Locate the cell with the specified text and output its [x, y] center coordinate. 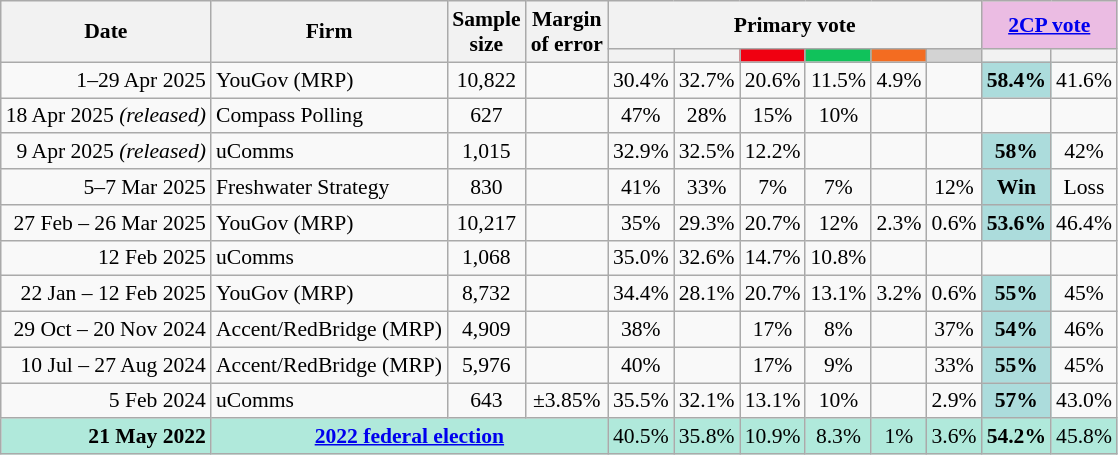
29 Oct – 20 Nov 2024 [106, 330]
40% [641, 365]
58.4% [1016, 80]
9% [838, 365]
±3.85% [567, 401]
42% [1084, 152]
46.4% [1084, 223]
10.8% [838, 258]
34.4% [641, 294]
2.9% [954, 401]
1,015 [486, 152]
32.6% [707, 258]
8.3% [838, 437]
32.9% [641, 152]
30.4% [641, 80]
Loss [1084, 187]
35% [641, 223]
8% [838, 330]
15% [773, 116]
Freshwater Strategy [329, 187]
Win [1016, 187]
3.2% [898, 294]
28.1% [707, 294]
Samplesize [486, 32]
11.5% [838, 80]
4,909 [486, 330]
9 Apr 2025 (released) [106, 152]
43.0% [1084, 401]
41% [641, 187]
46% [1084, 330]
830 [486, 187]
45.8% [1084, 437]
18 Apr 2025 (released) [106, 116]
20.6% [773, 80]
5,976 [486, 365]
54% [1016, 330]
643 [486, 401]
35.0% [641, 258]
47% [641, 116]
12.2% [773, 152]
10,217 [486, 223]
29.3% [707, 223]
53.6% [1016, 223]
35.8% [707, 437]
41.6% [1084, 80]
35.5% [641, 401]
37% [954, 330]
1–29 Apr 2025 [106, 80]
10.9% [773, 437]
54.2% [1016, 437]
627 [486, 116]
27 Feb – 26 Mar 2025 [106, 223]
32.5% [707, 152]
21 May 2022 [106, 437]
22 Jan – 12 Feb 2025 [106, 294]
Primary vote [795, 25]
8,732 [486, 294]
4.9% [898, 80]
1% [898, 437]
2.3% [898, 223]
40.5% [641, 437]
32.1% [707, 401]
3.6% [954, 437]
14.7% [773, 258]
1,068 [486, 258]
38% [641, 330]
5–7 Mar 2025 [106, 187]
Marginof error [567, 32]
57% [1016, 401]
Date [106, 32]
2022 federal election [410, 437]
28% [707, 116]
Firm [329, 32]
Compass Polling [329, 116]
5 Feb 2024 [106, 401]
2CP vote [1050, 25]
12 Feb 2025 [106, 258]
10,822 [486, 80]
10 Jul – 27 Aug 2024 [106, 365]
32.7% [707, 80]
58% [1016, 152]
